Capture the cell that displays the provided text and extract its [x, y] central coordinate. 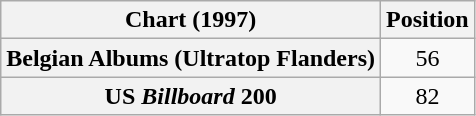
Belgian Albums (Ultratop Flanders) [191, 58]
Position [428, 20]
82 [428, 96]
US Billboard 200 [191, 96]
56 [428, 58]
Chart (1997) [191, 20]
